Pinpoint the cell where the given text exists, returning its [x, y] midpoint coordinate. 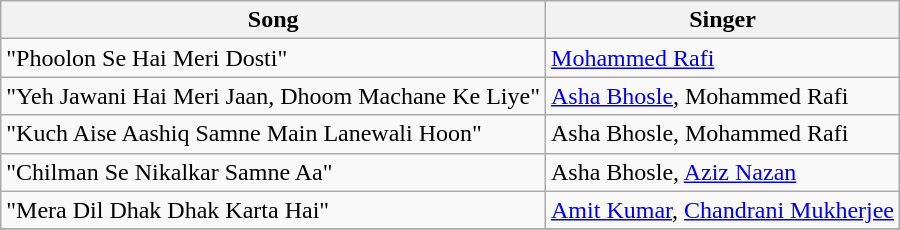
"Chilman Se Nikalkar Samne Aa" [274, 172]
Song [274, 20]
Mohammed Rafi [723, 58]
"Phoolon Se Hai Meri Dosti" [274, 58]
"Yeh Jawani Hai Meri Jaan, Dhoom Machane Ke Liye" [274, 96]
"Kuch Aise Aashiq Samne Main Lanewali Hoon" [274, 134]
Asha Bhosle, Aziz Nazan [723, 172]
Singer [723, 20]
"Mera Dil Dhak Dhak Karta Hai" [274, 210]
Amit Kumar, Chandrani Mukherjee [723, 210]
